From the cell containing the given text, extract its center point as (X, Y) coordinate. 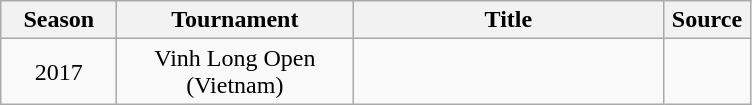
Vinh Long Open (Vietnam) (235, 72)
2017 (59, 72)
Season (59, 20)
Title (508, 20)
Source (707, 20)
Tournament (235, 20)
